For the text-containing cell, return its midpoint in [x, y] coordinate format. 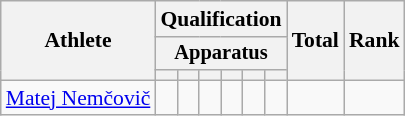
Rank [374, 40]
Qualification [220, 19]
Total [316, 40]
Matej Nemčovič [78, 98]
Athlete [78, 40]
Apparatus [220, 54]
